Detect which cell encompasses the target text, then output its (x, y) center coordinate. 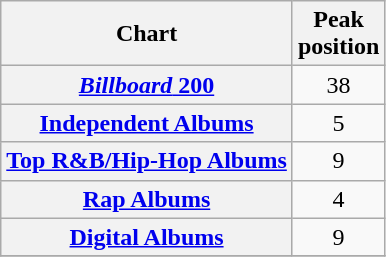
Digital Albums (147, 237)
Independent Albums (147, 123)
4 (338, 199)
38 (338, 85)
Billboard 200 (147, 85)
Chart (147, 34)
Rap Albums (147, 199)
Top R&B/Hip-Hop Albums (147, 161)
5 (338, 123)
Peakposition (338, 34)
